Detect which cell encompasses the target text, then output its (x, y) center coordinate. 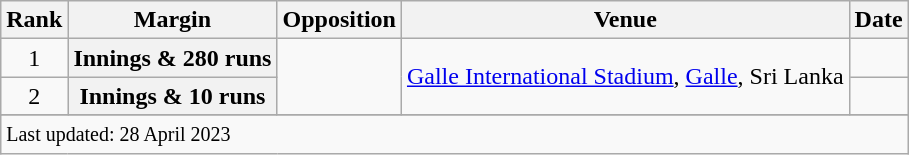
Date (878, 20)
Margin (172, 20)
Opposition (339, 20)
Rank (34, 20)
Innings & 280 runs (172, 58)
Galle International Stadium, Galle, Sri Lanka (625, 77)
Last updated: 28 April 2023 (454, 134)
Venue (625, 20)
2 (34, 96)
1 (34, 58)
Innings & 10 runs (172, 96)
